Scan for the cell matching the given text and deliver its [x, y] coordinate at center. 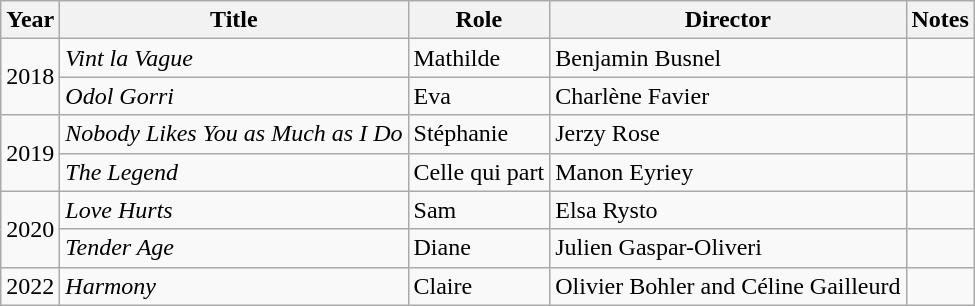
Love Hurts [234, 210]
Odol Gorri [234, 96]
Tender Age [234, 248]
Nobody Likes You as Much as I Do [234, 134]
2018 [30, 77]
Celle qui part [479, 172]
Sam [479, 210]
Role [479, 20]
The Legend [234, 172]
Charlène Favier [728, 96]
Harmony [234, 286]
Title [234, 20]
Vint la Vague [234, 58]
2020 [30, 229]
Claire [479, 286]
2019 [30, 153]
Elsa Rysto [728, 210]
Diane [479, 248]
Stéphanie [479, 134]
Julien Gaspar-Oliveri [728, 248]
Jerzy Rose [728, 134]
Mathilde [479, 58]
Olivier Bohler and Céline Gailleurd [728, 286]
Eva [479, 96]
Notes [940, 20]
Year [30, 20]
2022 [30, 286]
Director [728, 20]
Benjamin Busnel [728, 58]
Manon Eyriey [728, 172]
